Search for the cell housing the specified text and yield its (X, Y) center coordinate. 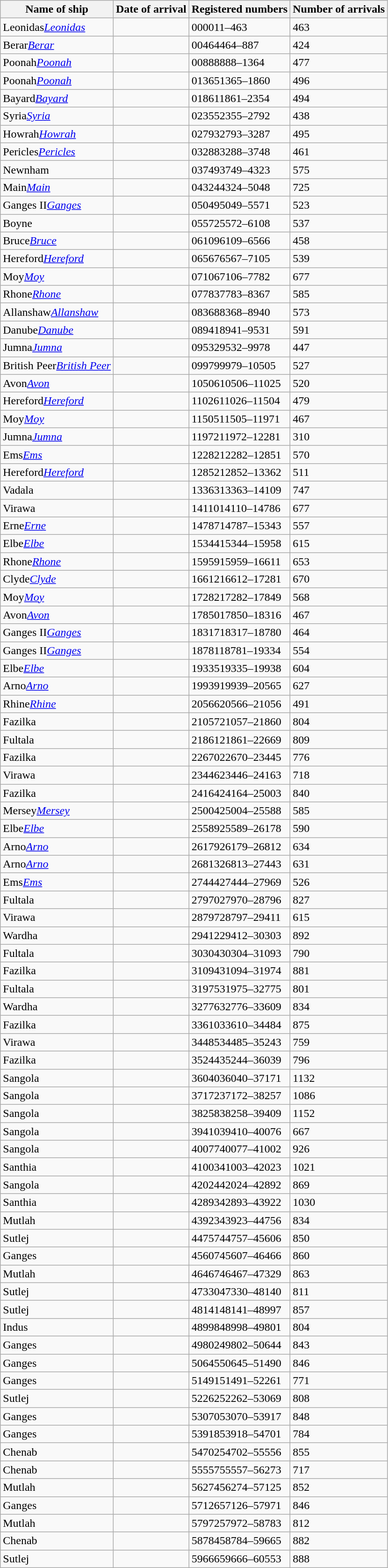
464 (339, 633)
1197211972–12281 (239, 437)
MerseyMersey (57, 811)
747 (339, 490)
717 (339, 1470)
2186121861–22669 (239, 739)
881 (339, 971)
812 (339, 1523)
5470254702–55556 (239, 1452)
095329532–9978 (239, 348)
869 (339, 1185)
523 (339, 205)
5797257972–58783 (239, 1523)
077837783–8367 (239, 294)
DanubeDanube (57, 330)
479 (339, 401)
4100341003–42023 (239, 1167)
1102611026–11504 (239, 401)
1933519335–19938 (239, 668)
495 (339, 134)
1050610506–11025 (239, 383)
1021 (339, 1167)
759 (339, 1042)
863 (339, 1274)
725 (339, 187)
848 (339, 1416)
5307053070–53917 (239, 1416)
653 (339, 562)
2344623446–24163 (239, 775)
3197531975–32775 (239, 989)
590 (339, 829)
458 (339, 241)
BayardBayard (57, 98)
089418941–9531 (239, 330)
071067106–7782 (239, 277)
2416424164–25003 (239, 793)
477 (339, 63)
3277632776–33609 (239, 1006)
BerarBerar (57, 45)
463 (339, 27)
2056620566–21056 (239, 704)
1993919939–20565 (239, 686)
MainMain (57, 187)
2105721057–21860 (239, 722)
013651365–1860 (239, 80)
2681326813–27443 (239, 864)
575 (339, 169)
British PeerBritish Peer (57, 365)
811 (339, 1291)
Number of arrivals (339, 9)
438 (339, 116)
1831718317–18780 (239, 633)
4289342893–43922 (239, 1203)
926 (339, 1149)
2617926179–26812 (239, 846)
3030430304–31093 (239, 953)
Indus (57, 1327)
718 (339, 775)
5064550645–51490 (239, 1363)
447 (339, 348)
888 (339, 1559)
801 (339, 989)
5878458784–59665 (239, 1541)
511 (339, 472)
554 (339, 650)
843 (339, 1345)
4560745607–46466 (239, 1256)
1228212282–12851 (239, 454)
1728217282–17849 (239, 597)
496 (339, 80)
1785017850–18316 (239, 615)
032883288–3748 (239, 152)
591 (339, 330)
790 (339, 953)
1132 (339, 1078)
043244324–5048 (239, 187)
4475744757–45606 (239, 1238)
771 (339, 1381)
520 (339, 383)
1878118781–19334 (239, 650)
882 (339, 1541)
065676567–7105 (239, 259)
855 (339, 1452)
857 (339, 1309)
860 (339, 1256)
BruceBruce (57, 241)
4007740077–41002 (239, 1149)
3361033610–34484 (239, 1024)
4733047330–48140 (239, 1291)
4899848998–49801 (239, 1327)
1411014110–14786 (239, 508)
840 (339, 793)
Vadala (57, 490)
AllanshawAllanshaw (57, 312)
1152 (339, 1114)
494 (339, 98)
00888888–1364 (239, 63)
634 (339, 846)
461 (339, 152)
2558925589–26178 (239, 829)
568 (339, 597)
537 (339, 223)
4814148141–48997 (239, 1309)
099799979–10505 (239, 365)
ErneErne (57, 526)
1595915959–16611 (239, 562)
SyriaSyria (57, 116)
Boyne (57, 223)
055725572–6108 (239, 223)
808 (339, 1399)
627 (339, 686)
4202442024–42892 (239, 1185)
4392343923–44756 (239, 1220)
5712657126–57971 (239, 1505)
667 (339, 1131)
3825838258–39409 (239, 1114)
491 (339, 704)
526 (339, 882)
050495049–5571 (239, 205)
00464464–887 (239, 45)
Name of ship (57, 9)
2267022670–23445 (239, 757)
310 (339, 437)
573 (339, 312)
852 (339, 1488)
1030 (339, 1203)
3448534485–35243 (239, 1042)
875 (339, 1024)
3941039410–40076 (239, 1131)
1661216612–17281 (239, 579)
PericlesPericles (57, 152)
3109431094–31974 (239, 971)
892 (339, 935)
424 (339, 45)
2500425004–25588 (239, 811)
1478714787–15343 (239, 526)
796 (339, 1060)
2744427444–27969 (239, 882)
1534415344–15958 (239, 544)
Date of arrival (151, 9)
1336313363–14109 (239, 490)
809 (339, 739)
4646746467–47329 (239, 1274)
5627456274–57125 (239, 1488)
1086 (339, 1096)
061096109–6566 (239, 241)
083688368–8940 (239, 312)
827 (339, 900)
3524435244–36039 (239, 1060)
776 (339, 757)
1285212852–13362 (239, 472)
5391853918–54701 (239, 1434)
784 (339, 1434)
RhineRhine (57, 704)
2941229412–30303 (239, 935)
557 (339, 526)
850 (339, 1238)
2879728797–29411 (239, 918)
1150511505–11971 (239, 419)
018611861–2354 (239, 98)
LeonidasLeonidas (57, 27)
570 (339, 454)
HowrahHowrah (57, 134)
5555755557–56273 (239, 1470)
2797027970–28796 (239, 900)
5149151491–52261 (239, 1381)
3604036040–37171 (239, 1078)
670 (339, 579)
527 (339, 365)
027932793–3287 (239, 134)
ClydeClyde (57, 579)
5226252262–53069 (239, 1399)
023552355–2792 (239, 116)
4980249802–50644 (239, 1345)
631 (339, 864)
037493749–4323 (239, 169)
604 (339, 668)
Registered numbers (239, 9)
Newnham (57, 169)
000011–463 (239, 27)
3717237172–38257 (239, 1096)
539 (339, 259)
5966659666–60553 (239, 1559)
